Provide the [X, Y] coordinate of the cell's center where the given text is located.  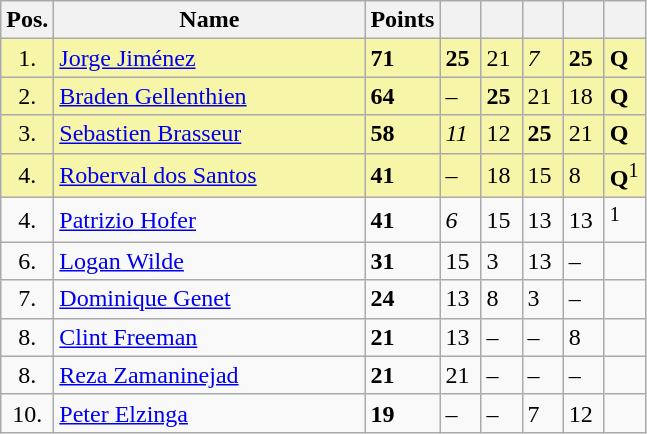
Logan Wilde [210, 261]
1 [624, 220]
Jorge Jiménez [210, 58]
71 [402, 58]
Patrizio Hofer [210, 220]
6. [28, 261]
58 [402, 134]
6 [460, 220]
Pos. [28, 20]
Sebastien Brasseur [210, 134]
Name [210, 20]
Q1 [624, 176]
11 [460, 134]
3. [28, 134]
7. [28, 299]
Reza Zamaninejad [210, 375]
31 [402, 261]
2. [28, 96]
24 [402, 299]
Roberval dos Santos [210, 176]
19 [402, 413]
10. [28, 413]
Braden Gellenthien [210, 96]
Points [402, 20]
Peter Elzinga [210, 413]
Dominique Genet [210, 299]
Clint Freeman [210, 337]
64 [402, 96]
1. [28, 58]
